Search for the cell housing the specified text and yield its (x, y) center coordinate. 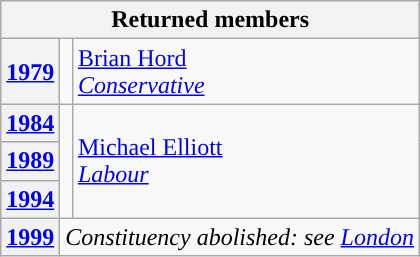
Constituency abolished: see London (240, 237)
1994 (30, 199)
1989 (30, 161)
1999 (30, 237)
Brian HordConservative (246, 72)
Returned members (210, 20)
1979 (30, 72)
1984 (30, 123)
Michael ElliottLabour (246, 161)
